For the text-containing cell, return its midpoint in [x, y] coordinate format. 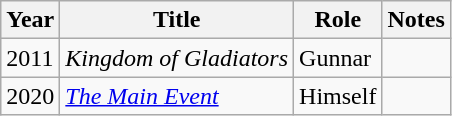
Year [30, 20]
Himself [338, 96]
Role [338, 20]
2011 [30, 58]
Kingdom of Gladiators [177, 58]
Notes [416, 20]
Gunnar [338, 58]
Title [177, 20]
2020 [30, 96]
The Main Event [177, 96]
